Output the (x, y) coordinate of the center of the cell containing the given text.  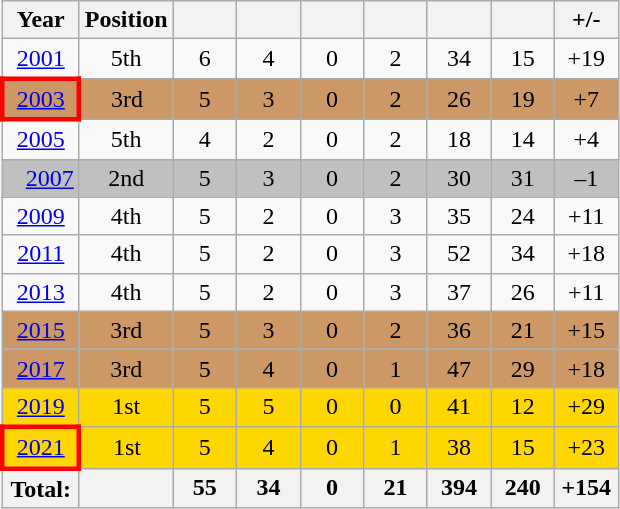
+23 (586, 448)
2007 (40, 178)
18 (459, 139)
+/- (586, 20)
394 (459, 488)
12 (523, 407)
Total: (40, 488)
+19 (586, 59)
36 (459, 330)
2017 (40, 368)
–1 (586, 178)
Position (126, 20)
19 (523, 98)
29 (523, 368)
+7 (586, 98)
6 (205, 59)
14 (523, 139)
52 (459, 254)
240 (523, 488)
2001 (40, 59)
+154 (586, 488)
2003 (40, 98)
2015 (40, 330)
37 (459, 292)
38 (459, 448)
+15 (586, 330)
+29 (586, 407)
2nd (126, 178)
41 (459, 407)
2009 (40, 216)
2011 (40, 254)
55 (205, 488)
30 (459, 178)
+4 (586, 139)
35 (459, 216)
47 (459, 368)
Year (40, 20)
2005 (40, 139)
2019 (40, 407)
24 (523, 216)
31 (523, 178)
2013 (40, 292)
2021 (40, 448)
